Pinpoint the cell where the given text exists, returning its [X, Y] midpoint coordinate. 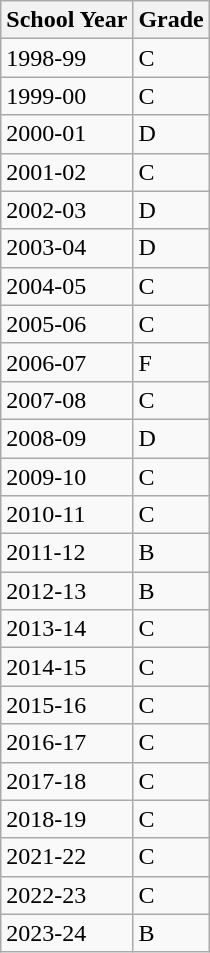
2012-13 [67, 591]
2007-08 [67, 400]
2023-24 [67, 933]
2009-10 [67, 477]
2000-01 [67, 134]
2017-18 [67, 781]
2022-23 [67, 895]
2001-02 [67, 172]
2003-04 [67, 248]
School Year [67, 20]
2008-09 [67, 438]
2014-15 [67, 667]
2016-17 [67, 743]
2011-12 [67, 553]
1999-00 [67, 96]
2002-03 [67, 210]
2013-14 [67, 629]
2010-11 [67, 515]
2005-06 [67, 324]
F [171, 362]
2015-16 [67, 705]
2018-19 [67, 819]
2021-22 [67, 857]
2006-07 [67, 362]
2004-05 [67, 286]
1998-99 [67, 58]
Grade [171, 20]
